Return (X, Y) of the center of cell containing provided text 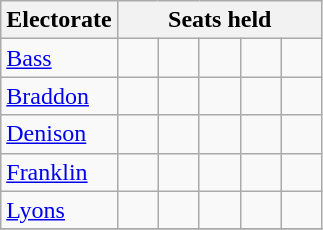
Denison (59, 134)
Bass (59, 58)
Franklin (59, 172)
Seats held (220, 20)
Electorate (59, 20)
Lyons (59, 210)
Braddon (59, 96)
